Return (x, y) of the center of cell containing provided text 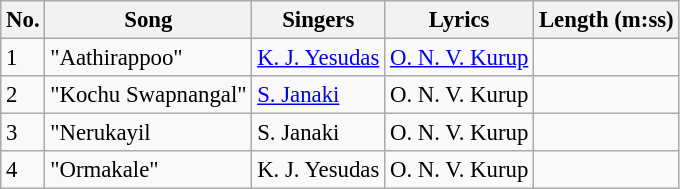
3 (23, 133)
1 (23, 58)
"Kochu Swapnangal" (148, 95)
Length (m:ss) (606, 20)
4 (23, 170)
Singers (318, 20)
No. (23, 20)
2 (23, 95)
Lyrics (460, 20)
"Nerukayil (148, 133)
Song (148, 20)
"Aathirappoo" (148, 58)
"Ormakale" (148, 170)
